Extract the (x, y) coordinate from the center of the cell holding the provided text.  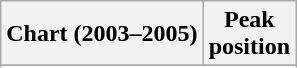
Chart (2003–2005) (102, 34)
Peakposition (249, 34)
